Capture the cell that displays the provided text and extract its (X, Y) central coordinate. 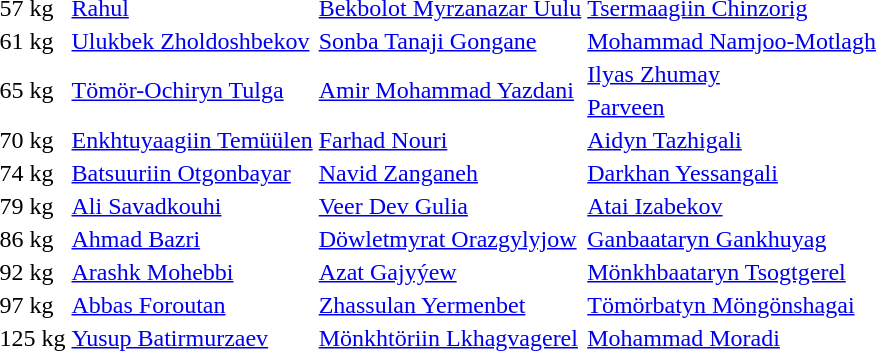
Sonba Tanaji Gongane (450, 41)
Navid Zanganeh (450, 173)
Ulukbek Zholdoshbekov (192, 41)
Azat Gajyýew (450, 272)
Ahmad Bazri (192, 239)
Ali Savadkouhi (192, 206)
Abbas Foroutan (192, 305)
Arashk Mohebbi (192, 272)
Farhad Nouri (450, 140)
Enkhtuyaagiin Temüülen (192, 140)
Batsuuriin Otgonbayar (192, 173)
Veer Dev Gulia (450, 206)
Döwletmyrat Orazgylyjow (450, 239)
Tömör-Ochiryn Tulga (192, 90)
Amir Mohammad Yazdani (450, 90)
Zhassulan Yermenbet (450, 305)
